Identify which cell holds the provided text, then report its (x, y) central coordinate. 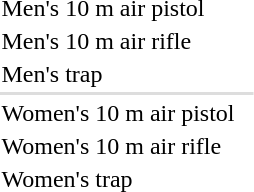
Women's 10 m air rifle (118, 146)
Men's 10 m air rifle (118, 41)
Women's 10 m air pistol (118, 113)
Men's trap (118, 74)
